From the cell containing the given text, extract its center point as (X, Y) coordinate. 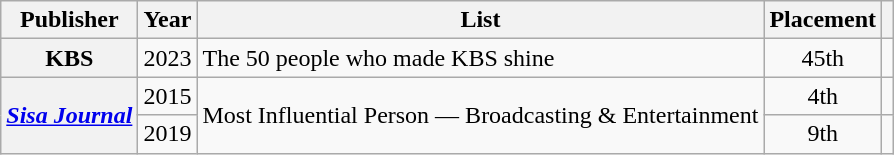
Year (168, 20)
Most Influential Person — Broadcasting & Entertainment (480, 115)
Placement (823, 20)
9th (823, 134)
List (480, 20)
2023 (168, 58)
KBS (70, 58)
2015 (168, 96)
Publisher (70, 20)
2019 (168, 134)
4th (823, 96)
45th (823, 58)
Sisa Journal (70, 115)
The 50 people who made KBS shine (480, 58)
